Scan for the cell matching the given text and deliver its [X, Y] coordinate at center. 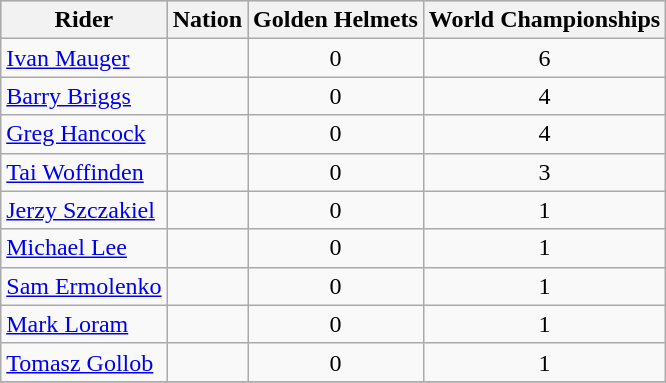
Greg Hancock [84, 134]
Rider [84, 20]
Jerzy Szczakiel [84, 210]
Ivan Mauger [84, 58]
Tai Woffinden [84, 172]
Sam Ermolenko [84, 286]
Tomasz Gollob [84, 362]
3 [544, 172]
Barry Briggs [84, 96]
Mark Loram [84, 324]
Michael Lee [84, 248]
World Championships [544, 20]
Golden Helmets [336, 20]
6 [544, 58]
Nation [207, 20]
